Capture the cell that displays the provided text and extract its (x, y) central coordinate. 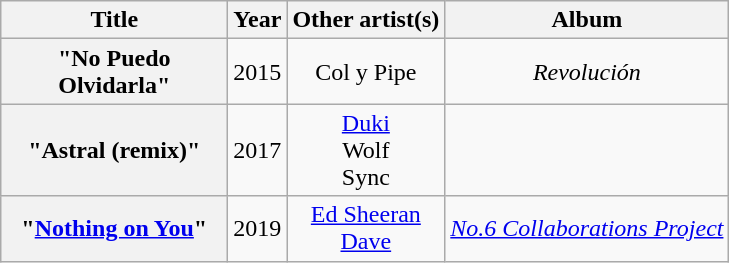
No.6 Collaborations Project (587, 228)
Col y Pipe (366, 72)
"No Puedo Olvidarla" (114, 72)
Other artist(s) (366, 20)
2019 (258, 228)
2017 (258, 150)
Title (114, 20)
"Astral (remix)" (114, 150)
2015 (258, 72)
Ed SheeranDave (366, 228)
Album (587, 20)
DukiWolfSync (366, 150)
Revolución (587, 72)
"Nothing on You" (114, 228)
Year (258, 20)
